Locate the cell with the specified text and output its [x, y] center coordinate. 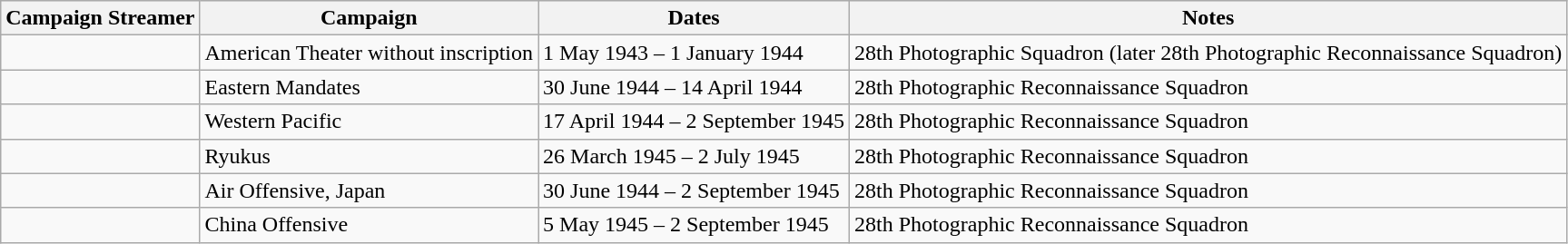
Campaign [369, 18]
Notes [1208, 18]
1 May 1943 – 1 January 1944 [694, 53]
China Offensive [369, 225]
30 June 1944 – 14 April 1944 [694, 87]
Dates [694, 18]
Western Pacific [369, 122]
30 June 1944 – 2 September 1945 [694, 190]
26 March 1945 – 2 July 1945 [694, 156]
Ryukus [369, 156]
28th Photographic Squadron (later 28th Photographic Reconnaissance Squadron) [1208, 53]
17 April 1944 – 2 September 1945 [694, 122]
5 May 1945 – 2 September 1945 [694, 225]
Campaign Streamer [100, 18]
American Theater without inscription [369, 53]
Eastern Mandates [369, 87]
Air Offensive, Japan [369, 190]
